Detect which cell encompasses the target text, then output its (x, y) center coordinate. 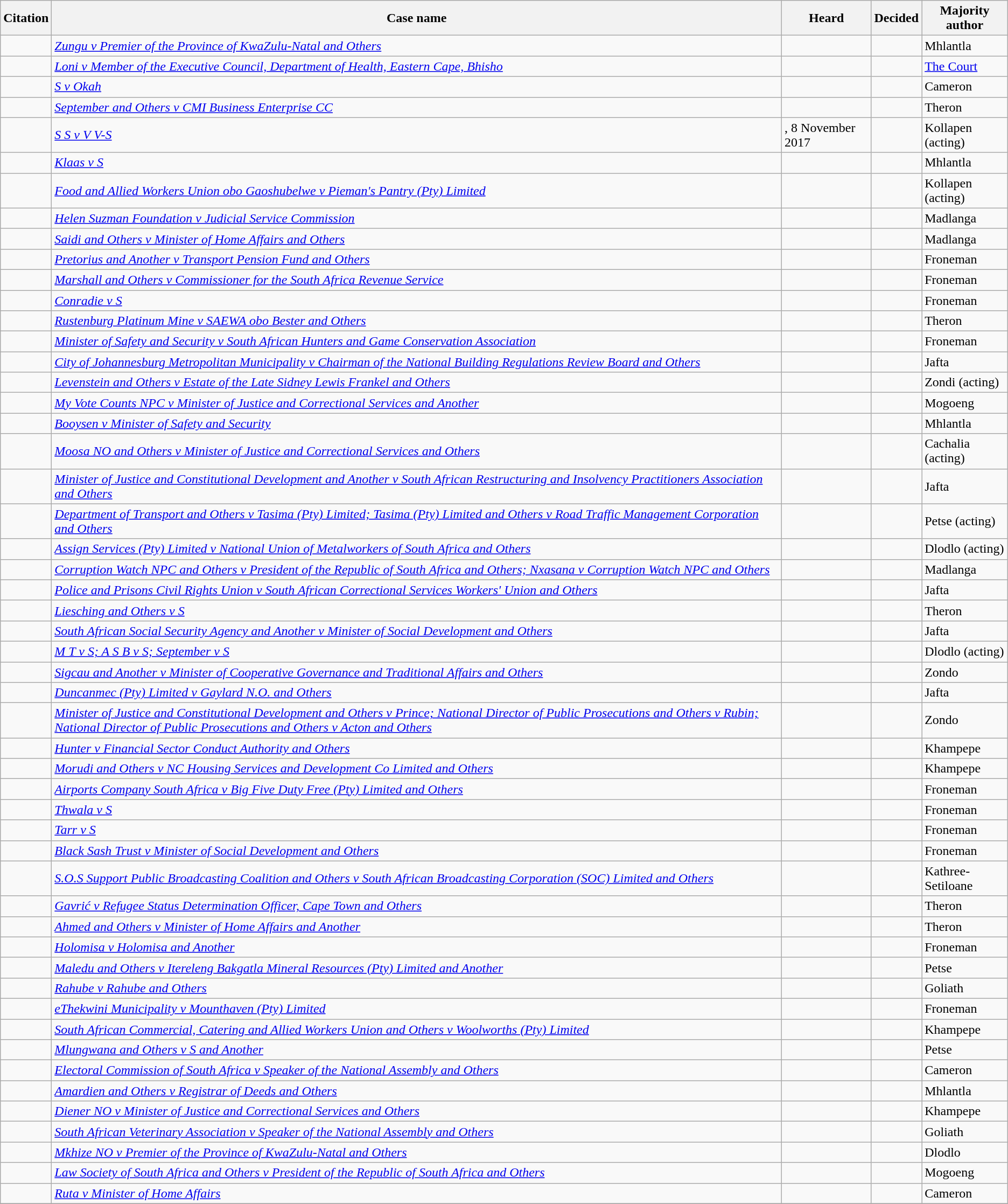
Thwala v S (417, 810)
Department of Transport and Others v Tasima (Pty) Limited; Tasima (Pty) Limited and Others v Road Traffic Management Corporation and Others (417, 521)
Pretorius and Another v Transport Pension Fund and Others (417, 259)
Ruta v Minister of Home Affairs (417, 1193)
Saidi and Others v Minister of Home Affairs and Others (417, 239)
, 8 November 2017 (827, 135)
Mlungwana and Others v S and Another (417, 1050)
Heard (827, 18)
Kathree-Setiloane (965, 878)
Helen Suzman Foundation v Judicial Service Commission (417, 218)
My Vote Counts NPC v Minister of Justice and Correctional Services and Another (417, 403)
Rustenburg Platinum Mine v SAEWA obo Bester and Others (417, 321)
Maledu and Others v Itereleng Bakgatla Mineral Resources (Pty) Limited and Another (417, 968)
S v Okah (417, 87)
Decided (897, 18)
Petse (acting) (965, 521)
South African Veterinary Association v Speaker of the National Assembly and Others (417, 1132)
Law Society of South Africa and Others v President of the Republic of South Africa and Others (417, 1173)
Zungu v Premier of the Province of KwaZulu-Natal and Others (417, 46)
City of Johannesburg Metropolitan Municipality v Chairman of the National Building Regulations Review Board and Others (417, 362)
Loni v Member of the Executive Council, Department of Health, Eastern Cape, Bhisho (417, 66)
S S v V V-S (417, 135)
Zondi (acting) (965, 382)
Klaas v S (417, 163)
Black Sash Trust v Minister of Social Development and Others (417, 851)
Moosa NO and Others v Minister of Justice and Correctional Services and Others (417, 451)
Cachalia (acting) (965, 451)
Mkhize NO v Premier of the Province of KwaZulu-Natal and Others (417, 1152)
M T v S; A S B v S; September v S (417, 651)
Levenstein and Others v Estate of the Late Sidney Lewis Frankel and Others (417, 382)
Police and Prisons Civil Rights Union v South African Correctional Services Workers' Union and Others (417, 590)
Corruption Watch NPC and Others v President of the Republic of South Africa and Others; Nxasana v Corruption Watch NPC and Others (417, 569)
Holomisa v Holomisa and Another (417, 947)
Majority author (965, 18)
Minister of Justice and Constitutional Development and Another v South African Restructuring and Insolvency Practitioners Association and Others (417, 486)
South African Social Security Agency and Another v Minister of Social Development and Others (417, 631)
Dlodlo (965, 1152)
Hunter v Financial Sector Conduct Authority and Others (417, 748)
The Court (965, 66)
Electoral Commission of South Africa v Speaker of the National Assembly and Others (417, 1070)
Assign Services (Pty) Limited v National Union of Metalworkers of South Africa and Others (417, 549)
Diener NO v Minister of Justice and Correctional Services and Others (417, 1111)
Minister of Safety and Security v South African Hunters and Game Conservation Association (417, 342)
South African Commercial, Catering and Allied Workers Union and Others v Woolworths (Pty) Limited (417, 1029)
Liesching and Others v S (417, 610)
Rahube v Rahube and Others (417, 988)
Gavrić v Refugee Status Determination Officer, Cape Town and Others (417, 906)
Morudi and Others v NC Housing Services and Development Co Limited and Others (417, 769)
Citation (26, 18)
Ahmed and Others v Minister of Home Affairs and Another (417, 927)
Booysen v Minister of Safety and Security (417, 423)
S.O.S Support Public Broadcasting Coalition and Others v South African Broadcasting Corporation (SOC) Limited and Others (417, 878)
Case name (417, 18)
eThekwini Municipality v Mounthaven (Pty) Limited (417, 1008)
Food and Allied Workers Union obo Gaoshubelwe v Pieman's Pantry (Pty) Limited (417, 191)
Marshall and Others v Commissioner for the South Africa Revenue Service (417, 280)
Duncanmec (Pty) Limited v Gaylard N.O. and Others (417, 693)
September and Others v CMI Business Enterprise CC (417, 107)
Tarr v S (417, 830)
Conradie v S (417, 300)
Amardien and Others v Registrar of Deeds and Others (417, 1091)
Sigcau and Another v Minister of Cooperative Governance and Traditional Affairs and Others (417, 672)
Airports Company South Africa v Big Five Duty Free (Pty) Limited and Others (417, 789)
